Determine the [x, y] coordinate at the center of the cell enclosing the given text.  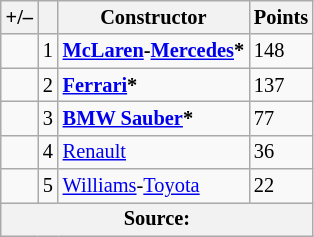
Constructor [154, 17]
+/– [20, 17]
Points [281, 17]
22 [281, 186]
77 [281, 118]
Williams-Toyota [154, 186]
148 [281, 51]
McLaren-Mercedes* [154, 51]
Source: [157, 219]
Ferrari* [154, 85]
BMW Sauber* [154, 118]
5 [48, 186]
36 [281, 152]
1 [48, 51]
137 [281, 85]
4 [48, 152]
Renault [154, 152]
2 [48, 85]
3 [48, 118]
